Capture the cell that displays the provided text and extract its (X, Y) central coordinate. 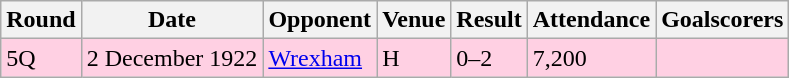
Attendance (591, 20)
5Q (41, 58)
H (414, 58)
0–2 (489, 58)
Goalscorers (722, 20)
Venue (414, 20)
7,200 (591, 58)
2 December 1922 (172, 58)
Wrexham (320, 58)
Opponent (320, 20)
Result (489, 20)
Round (41, 20)
Date (172, 20)
